Determine the (X, Y) coordinate at the center of the cell enclosing the given text.  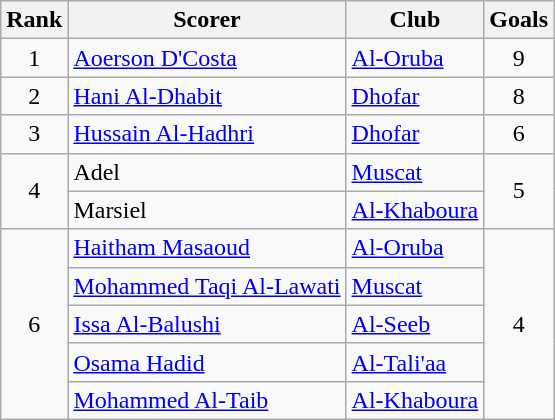
Scorer (207, 20)
Mohammed Taqi Al-Lawati (207, 286)
Osama Hadid (207, 362)
Al-Seeb (415, 324)
Hani Al-Dhabit (207, 96)
Rank (34, 20)
2 (34, 96)
Adel (207, 172)
5 (519, 191)
Club (415, 20)
Goals (519, 20)
9 (519, 58)
Haitham Masaoud (207, 248)
8 (519, 96)
Hussain Al-Hadhri (207, 134)
3 (34, 134)
1 (34, 58)
Issa Al-Balushi (207, 324)
Aoerson D'Costa (207, 58)
Mohammed Al-Taib (207, 400)
Marsiel (207, 210)
Al-Tali'aa (415, 362)
